Output the [X, Y] coordinate of the center of the cell containing the given text.  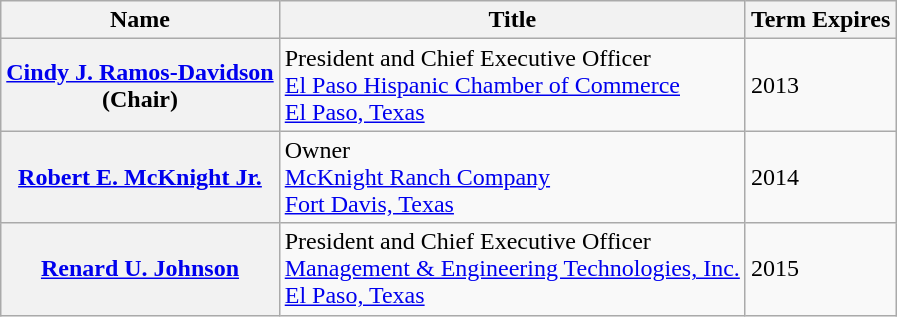
2015 [820, 269]
Term Expires [820, 20]
2014 [820, 177]
Cindy J. Ramos-Davidson(Chair) [140, 85]
2013 [820, 85]
Name [140, 20]
OwnerMcKnight Ranch CompanyFort Davis, Texas [512, 177]
President and Chief Executive OfficerManagement & Engineering Technologies, Inc.El Paso, Texas [512, 269]
Renard U. Johnson [140, 269]
Robert E. McKnight Jr. [140, 177]
President and Chief Executive OfficerEl Paso Hispanic Chamber of CommerceEl Paso, Texas [512, 85]
Title [512, 20]
